Pinpoint the cell where the given text exists, returning its [X, Y] midpoint coordinate. 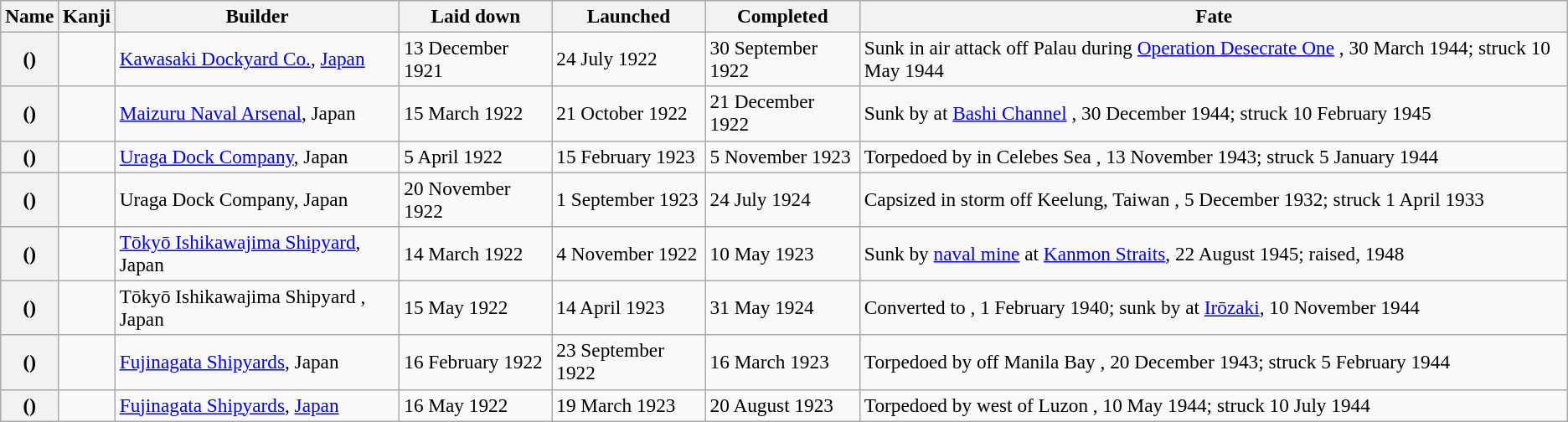
Kanji [87, 16]
Builder [256, 16]
Laid down [476, 16]
5 April 1922 [476, 157]
Kawasaki Dockyard Co., Japan [256, 59]
4 November 1922 [628, 253]
21 December 1922 [782, 114]
30 September 1922 [782, 59]
Torpedoed by west of Luzon , 10 May 1944; struck 10 July 1944 [1214, 405]
Fate [1214, 16]
23 September 1922 [628, 362]
15 March 1922 [476, 114]
31 May 1924 [782, 308]
Torpedoed by off Manila Bay , 20 December 1943; struck 5 February 1944 [1214, 362]
Name [30, 16]
14 March 1922 [476, 253]
19 March 1923 [628, 405]
Launched [628, 16]
Torpedoed by in Celebes Sea , 13 November 1943; struck 5 January 1944 [1214, 157]
21 October 1922 [628, 114]
Converted to , 1 February 1940; sunk by at Irōzaki, 10 November 1944 [1214, 308]
13 December 1921 [476, 59]
5 November 1923 [782, 157]
24 July 1922 [628, 59]
24 July 1924 [782, 199]
15 February 1923 [628, 157]
Completed [782, 16]
20 November 1922 [476, 199]
Sunk by at Bashi Channel , 30 December 1944; struck 10 February 1945 [1214, 114]
Sunk in air attack off Palau during Operation Desecrate One , 30 March 1944; struck 10 May 1944 [1214, 59]
16 March 1923 [782, 362]
Sunk by naval mine at Kanmon Straits, 22 August 1945; raised, 1948 [1214, 253]
Maizuru Naval Arsenal, Japan [256, 114]
10 May 1923 [782, 253]
20 August 1923 [782, 405]
Tōkyō Ishikawajima Shipyard, Japan [256, 253]
Capsized in storm off Keelung, Taiwan , 5 December 1932; struck 1 April 1933 [1214, 199]
15 May 1922 [476, 308]
16 May 1922 [476, 405]
14 April 1923 [628, 308]
1 September 1923 [628, 199]
16 February 1922 [476, 362]
Tōkyō Ishikawajima Shipyard , Japan [256, 308]
